From the cell containing the given text, extract its center point as [X, Y] coordinate. 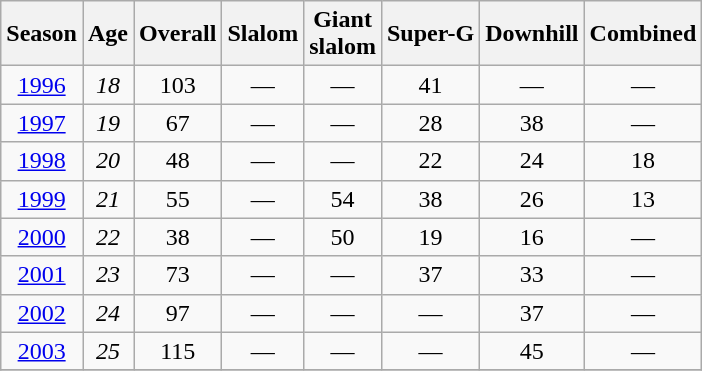
55 [178, 199]
Downhill [532, 34]
Giantslalom [343, 34]
2001 [42, 275]
25 [108, 351]
21 [108, 199]
33 [532, 275]
13 [643, 199]
2003 [42, 351]
Overall [178, 34]
Combined [643, 34]
1998 [42, 161]
2002 [42, 313]
1997 [42, 123]
28 [430, 123]
41 [430, 85]
Super-G [430, 34]
Slalom [263, 34]
67 [178, 123]
20 [108, 161]
103 [178, 85]
23 [108, 275]
1999 [42, 199]
26 [532, 199]
Age [108, 34]
48 [178, 161]
1996 [42, 85]
54 [343, 199]
2000 [42, 237]
16 [532, 237]
50 [343, 237]
115 [178, 351]
Season [42, 34]
45 [532, 351]
97 [178, 313]
73 [178, 275]
